Output the (x, y) coordinate of the center of the cell containing the given text.  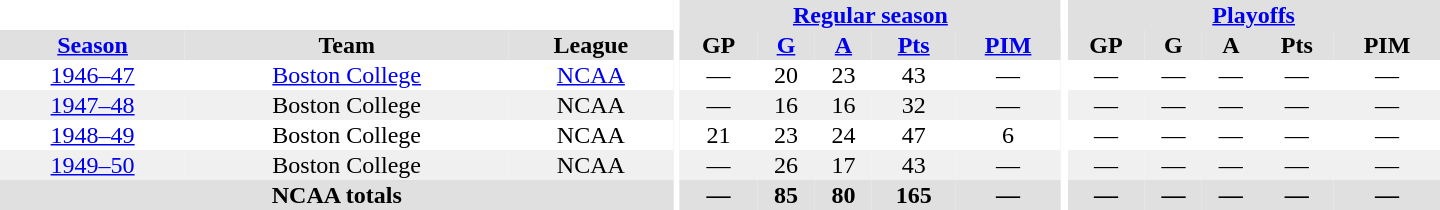
24 (844, 135)
1947–48 (92, 105)
85 (786, 195)
6 (1008, 135)
26 (786, 165)
47 (914, 135)
21 (718, 135)
165 (914, 195)
1946–47 (92, 75)
20 (786, 75)
Playoffs (1254, 15)
Team (346, 45)
80 (844, 195)
17 (844, 165)
Regular season (870, 15)
League (590, 45)
Season (92, 45)
32 (914, 105)
NCAA totals (337, 195)
1948–49 (92, 135)
1949–50 (92, 165)
